Provide the [X, Y] coordinate of the cell's center where the given text is located.  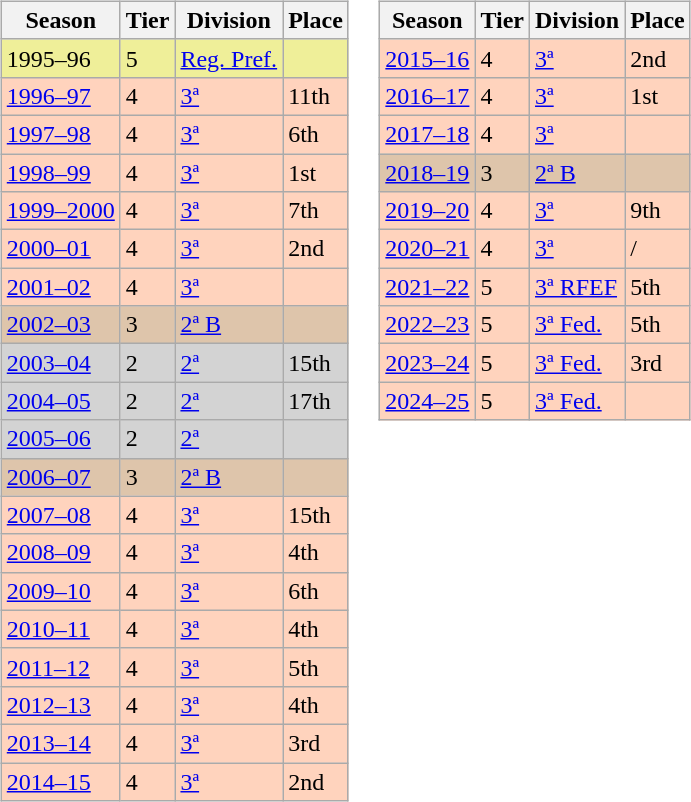
2022–23 [428, 325]
2016–17 [428, 96]
1998–99 [60, 173]
2015–16 [428, 58]
1996–97 [60, 96]
7th [316, 211]
1999–2000 [60, 211]
2007–08 [60, 515]
2021–22 [428, 287]
9th [658, 211]
2011–12 [60, 667]
2003–04 [60, 363]
3ª RFEF [578, 287]
2006–07 [60, 477]
2001–02 [60, 287]
2017–18 [428, 134]
2018–19 [428, 173]
2008–09 [60, 553]
2009–10 [60, 591]
2005–06 [60, 439]
2014–15 [60, 781]
/ [658, 249]
2010–11 [60, 629]
2002–03 [60, 325]
2004–05 [60, 401]
1997–98 [60, 134]
Reg. Pref. [229, 58]
2012–13 [60, 705]
2000–01 [60, 249]
17th [316, 401]
2024–25 [428, 401]
11th [316, 96]
2020–21 [428, 249]
2013–14 [60, 743]
1995–96 [60, 58]
2023–24 [428, 363]
2019–20 [428, 211]
